Identify which cell holds the provided text, then report its (X, Y) central coordinate. 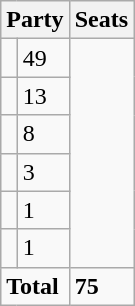
13 (43, 96)
8 (43, 134)
Seats (101, 20)
49 (43, 58)
3 (43, 172)
Party (35, 20)
Total (35, 286)
75 (101, 286)
